Extract the [X, Y] coordinate from the center of the cell holding the provided text.  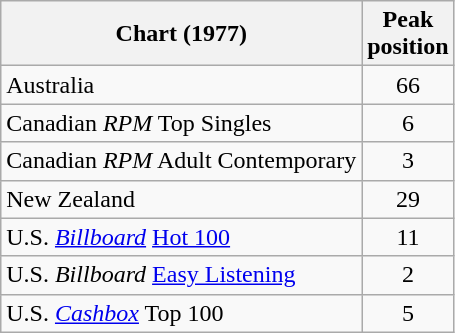
11 [408, 237]
6 [408, 123]
Canadian RPM Adult Contemporary [182, 161]
U.S. Billboard Hot 100 [182, 237]
Canadian RPM Top Singles [182, 123]
3 [408, 161]
U.S. Billboard Easy Listening [182, 275]
66 [408, 85]
Chart (1977) [182, 34]
29 [408, 199]
U.S. Cashbox Top 100 [182, 313]
2 [408, 275]
New Zealand [182, 199]
Australia [182, 85]
5 [408, 313]
Peakposition [408, 34]
